Find where the given text appears and provide that cell's center as [X, Y] coordinate. 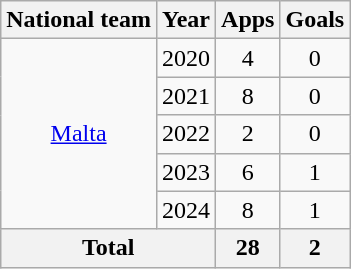
2024 [186, 210]
2020 [186, 58]
National team [79, 20]
Apps [248, 20]
6 [248, 172]
Total [108, 248]
4 [248, 58]
Year [186, 20]
Goals [315, 20]
Malta [79, 134]
2022 [186, 134]
28 [248, 248]
2021 [186, 96]
2023 [186, 172]
